Pinpoint the cell where the given text exists, returning its (x, y) midpoint coordinate. 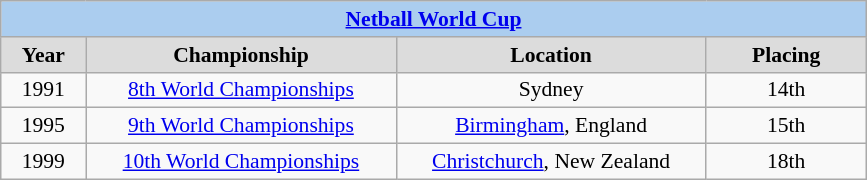
Championship (241, 55)
Birmingham, England (551, 126)
Year (44, 55)
Location (551, 55)
1999 (44, 162)
1991 (44, 90)
8th World Championships (241, 90)
Christchurch, New Zealand (551, 162)
18th (786, 162)
Placing (786, 55)
Netball World Cup (434, 19)
10th World Championships (241, 162)
Sydney (551, 90)
1995 (44, 126)
14th (786, 90)
15th (786, 126)
9th World Championships (241, 126)
